Scan for the cell matching the given text and deliver its [X, Y] coordinate at center. 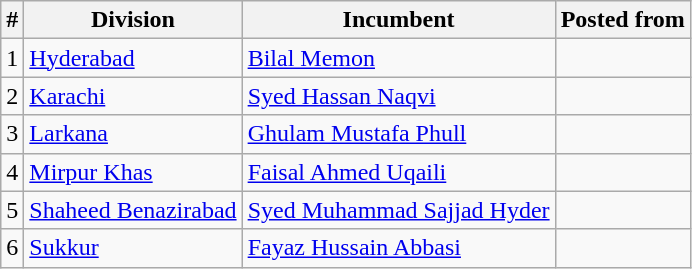
Mirpur Khas [133, 172]
Larkana [133, 134]
5 [12, 210]
Syed Muhammad Sajjad Hyder [398, 210]
Incumbent [398, 20]
Fayaz Hussain Abbasi [398, 248]
Shaheed Benazirabad [133, 210]
3 [12, 134]
1 [12, 58]
Faisal Ahmed Uqaili [398, 172]
2 [12, 96]
Sukkur [133, 248]
4 [12, 172]
6 [12, 248]
Ghulam Mustafa Phull [398, 134]
Bilal Memon [398, 58]
Division [133, 20]
Hyderabad [133, 58]
# [12, 20]
Syed Hassan Naqvi [398, 96]
Karachi [133, 96]
Posted from [622, 20]
